Pinpoint the cell where the given text exists, returning its (x, y) midpoint coordinate. 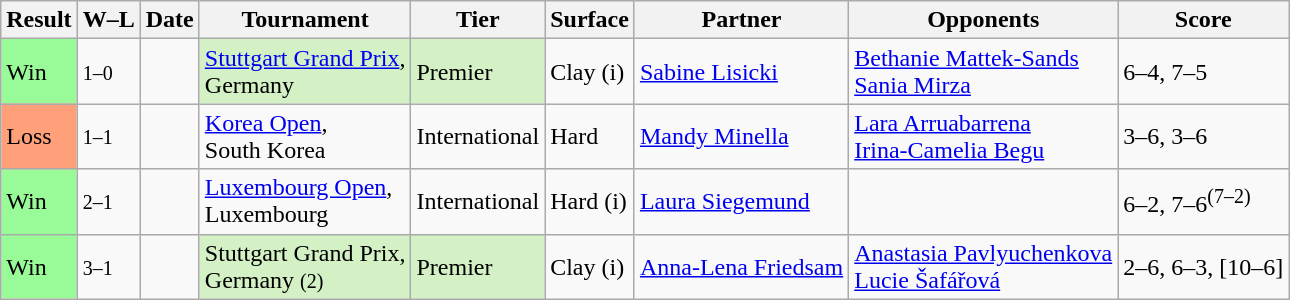
Bethanie Mattek-Sands Sania Mirza (984, 72)
Score (1204, 20)
Mandy Minella (741, 136)
Sabine Lisicki (741, 72)
Loss (39, 136)
Date (170, 20)
Hard (590, 136)
Stuttgart Grand Prix, Germany (2) (305, 266)
3–1 (108, 266)
2–1 (108, 202)
Lara Arruabarrena Irina-Camelia Begu (984, 136)
Anna-Lena Friedsam (741, 266)
Hard (i) (590, 202)
Korea Open, South Korea (305, 136)
1–1 (108, 136)
Tier (478, 20)
W–L (108, 20)
Surface (590, 20)
6–4, 7–5 (1204, 72)
Anastasia Pavlyuchenkova Lucie Šafářová (984, 266)
Opponents (984, 20)
Partner (741, 20)
3–6, 3–6 (1204, 136)
Laura Siegemund (741, 202)
6–2, 7–6(7–2) (1204, 202)
2–6, 6–3, [10–6] (1204, 266)
Tournament (305, 20)
Result (39, 20)
Luxembourg Open, Luxembourg (305, 202)
1–0 (108, 72)
Stuttgart Grand Prix, Germany (305, 72)
